Detect which cell encompasses the target text, then output its (X, Y) center coordinate. 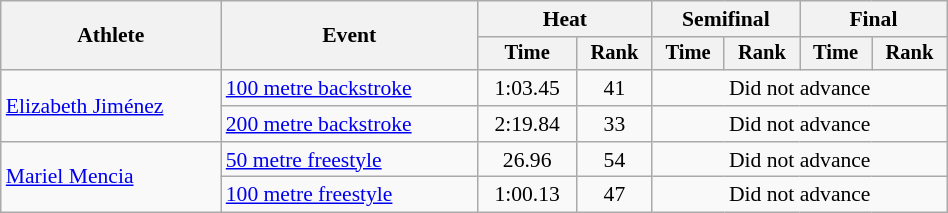
Athlete (111, 36)
Heat (565, 19)
Event (350, 36)
200 metre backstroke (350, 124)
Semifinal (726, 19)
100 metre freestyle (350, 195)
54 (614, 160)
Final (874, 19)
26.96 (528, 160)
1:03.45 (528, 88)
Mariel Mencia (111, 178)
33 (614, 124)
2:19.84 (528, 124)
100 metre backstroke (350, 88)
41 (614, 88)
Elizabeth Jiménez (111, 106)
1:00.13 (528, 195)
50 metre freestyle (350, 160)
47 (614, 195)
